From the cell containing the given text, extract its center point as (x, y) coordinate. 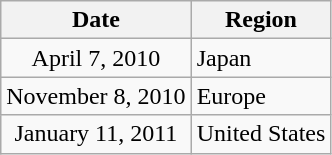
January 11, 2011 (96, 134)
United States (261, 134)
November 8, 2010 (96, 96)
Date (96, 20)
Region (261, 20)
Europe (261, 96)
Japan (261, 58)
April 7, 2010 (96, 58)
